Return (x, y) of the center of cell containing provided text 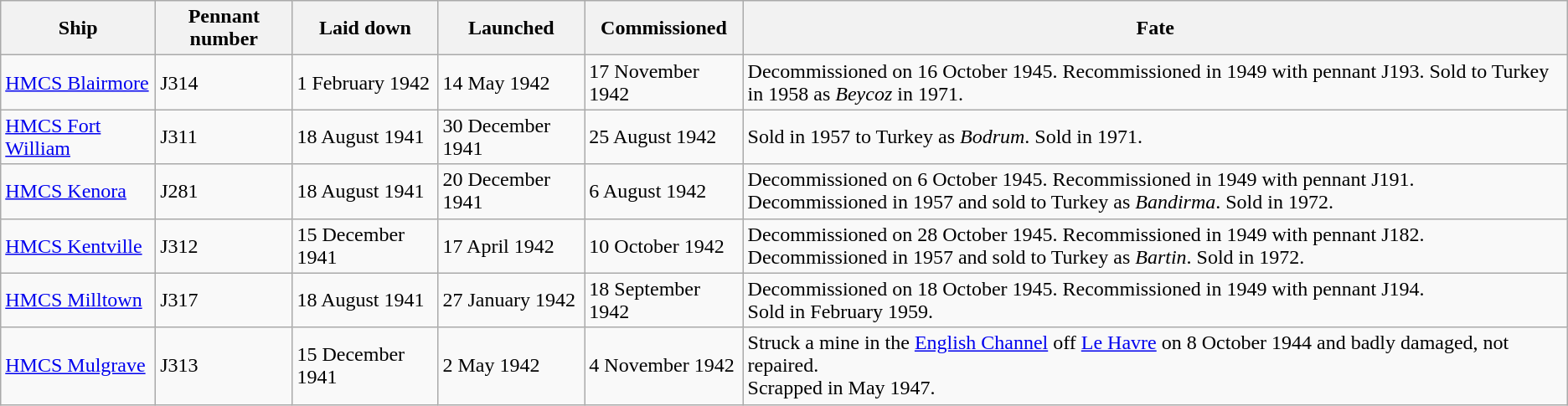
30 December 1941 (511, 137)
Decommissioned on 18 October 1945. Recommissioned in 1949 with pennant J194.Sold in February 1959. (1155, 300)
2 May 1942 (511, 366)
J312 (224, 246)
HMCS Blairmore (79, 82)
20 December 1941 (511, 191)
J314 (224, 82)
HMCS Milltown (79, 300)
Decommissioned on 16 October 1945. Recommissioned in 1949 with pennant J193. Sold to Turkey in 1958 as Beycoz in 1971. (1155, 82)
Pennant number (224, 28)
18 September 1942 (663, 300)
HMCS Mulgrave (79, 366)
17 November 1942 (663, 82)
6 August 1942 (663, 191)
J317 (224, 300)
Sold in 1957 to Turkey as Bodrum. Sold in 1971. (1155, 137)
Decommissioned on 28 October 1945. Recommissioned in 1949 with pennant J182.Decommissioned in 1957 and sold to Turkey as Bartin. Sold in 1972. (1155, 246)
J311 (224, 137)
Laid down (365, 28)
Launched (511, 28)
17 April 1942 (511, 246)
14 May 1942 (511, 82)
HMCS Kenora (79, 191)
4 November 1942 (663, 366)
HMCS Fort William (79, 137)
Commissioned (663, 28)
Struck a mine in the English Channel off Le Havre on 8 October 1944 and badly damaged, not repaired.Scrapped in May 1947. (1155, 366)
1 February 1942 (365, 82)
J313 (224, 366)
27 January 1942 (511, 300)
HMCS Kentville (79, 246)
25 August 1942 (663, 137)
Fate (1155, 28)
J281 (224, 191)
Decommissioned on 6 October 1945. Recommissioned in 1949 with pennant J191.Decommissioned in 1957 and sold to Turkey as Bandirma. Sold in 1972. (1155, 191)
10 October 1942 (663, 246)
Ship (79, 28)
